Extract the [X, Y] coordinate from the center of the cell holding the provided text.  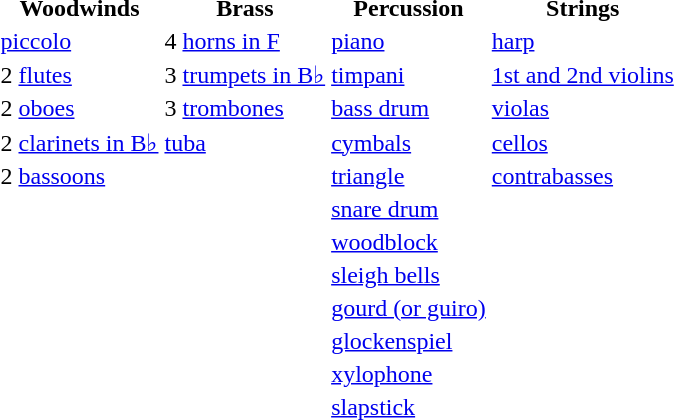
timpani [409, 75]
3 trombones [245, 109]
snare drum [409, 209]
3 trumpets in B♭ [245, 75]
glockenspiel [409, 341]
triangle [409, 176]
xylophone [409, 374]
gourd (or guiro) [409, 308]
bass drum [409, 109]
piano [409, 41]
cymbals [409, 142]
sleigh bells [409, 275]
tuba [245, 142]
woodblock [409, 242]
4 horns in F [245, 41]
